Find where the given text appears and provide that cell's center as [x, y] coordinate. 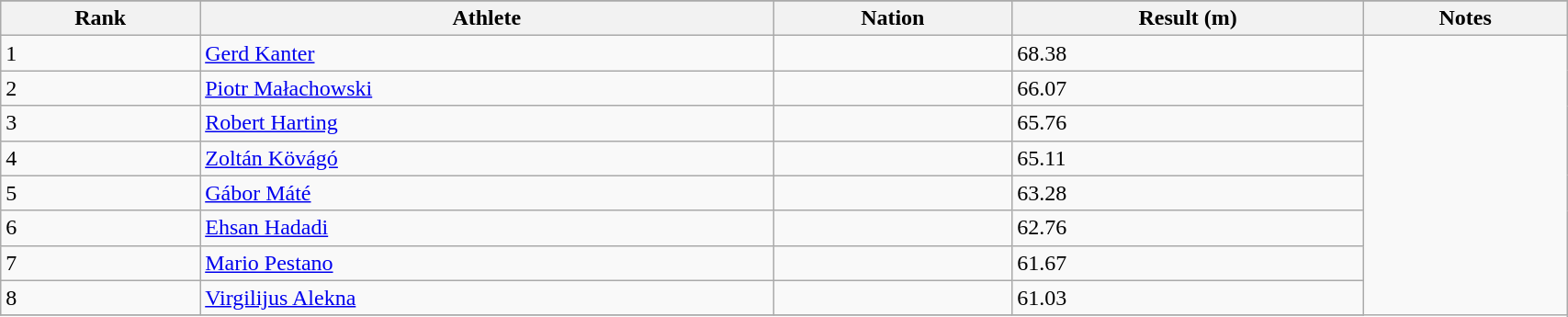
61.03 [1189, 298]
4 [101, 158]
8 [101, 298]
5 [101, 193]
Piotr Małachowski [487, 88]
Ehsan Hadadi [487, 228]
66.07 [1189, 88]
3 [101, 123]
Notes [1466, 18]
Mario Pestano [487, 263]
63.28 [1189, 193]
Robert Harting [487, 123]
Gábor Máté [487, 193]
Nation [893, 18]
62.76 [1189, 228]
6 [101, 228]
Gerd Kanter [487, 53]
Result (m) [1189, 18]
68.38 [1189, 53]
65.76 [1189, 123]
Zoltán Kövágó [487, 158]
61.67 [1189, 263]
2 [101, 88]
1 [101, 53]
Virgilijus Alekna [487, 298]
Rank [101, 18]
Athlete [487, 18]
65.11 [1189, 158]
7 [101, 263]
